Search for the cell housing the specified text and yield its (X, Y) center coordinate. 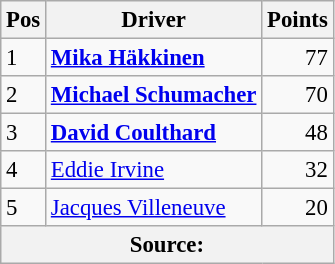
48 (298, 133)
20 (298, 208)
Michael Schumacher (154, 95)
Points (298, 20)
77 (298, 58)
David Coulthard (154, 133)
32 (298, 170)
Eddie Irvine (154, 170)
Mika Häkkinen (154, 58)
Source: (167, 245)
4 (24, 170)
2 (24, 95)
70 (298, 95)
Driver (154, 20)
Pos (24, 20)
5 (24, 208)
1 (24, 58)
Jacques Villeneuve (154, 208)
3 (24, 133)
